Identify which cell holds the provided text, then report its (x, y) central coordinate. 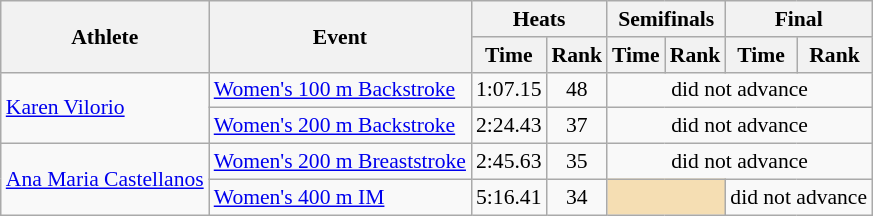
34 (576, 197)
5:16.41 (508, 197)
Semifinals (666, 19)
Event (340, 36)
48 (576, 90)
1:07.15 (508, 90)
Final (798, 19)
Heats (539, 19)
2:24.43 (508, 126)
Athlete (105, 36)
2:45.63 (508, 162)
Women's 100 m Backstroke (340, 90)
Women's 200 m Backstroke (340, 126)
Ana Maria Castellanos (105, 180)
Women's 200 m Breaststroke (340, 162)
37 (576, 126)
Women's 400 m IM (340, 197)
Karen Vilorio (105, 108)
35 (576, 162)
